Pinpoint the cell where the given text exists, returning its (X, Y) midpoint coordinate. 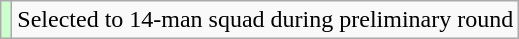
Selected to 14-man squad during preliminary round (266, 20)
